Return (X, Y) of the center of cell containing provided text 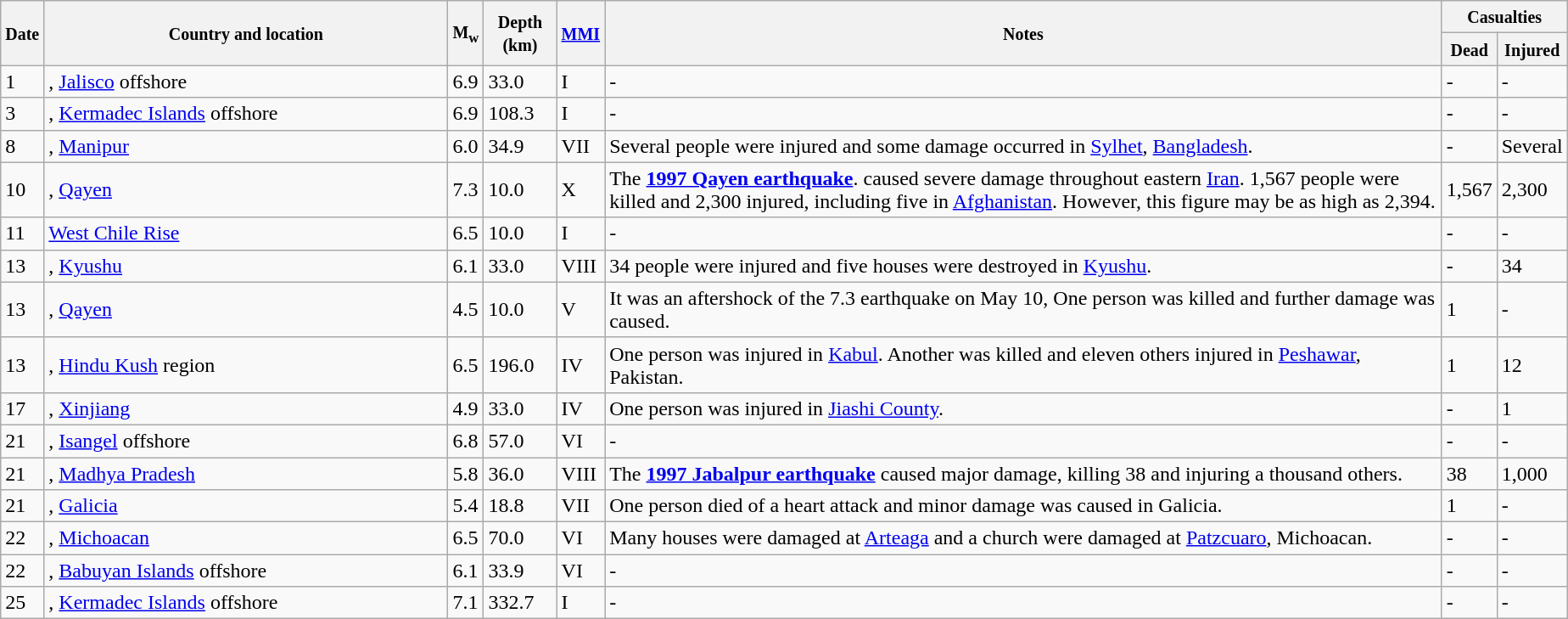
X (580, 190)
Dead (1470, 49)
34 people were injured and five houses were destroyed in Kyushu. (1023, 266)
Injured (1532, 49)
One person died of a heart attack and minor damage was caused in Galicia. (1023, 506)
5.8 (466, 473)
18.8 (520, 506)
34.9 (520, 146)
, Jalisco offshore (246, 82)
108.3 (520, 114)
, Manipur (246, 146)
332.7 (520, 603)
1,567 (1470, 190)
, Isangel offshore (246, 441)
36.0 (520, 473)
4.5 (466, 309)
One person was injured in Kabul. Another was killed and eleven others injured in Peshawar, Pakistan. (1023, 365)
196.0 (520, 365)
MMI (580, 33)
6.0 (466, 146)
17 (22, 408)
7.1 (466, 603)
V (580, 309)
The 1997 Jabalpur earthquake caused major damage, killing 38 and injuring a thousand others. (1023, 473)
33.9 (520, 571)
One person was injured in Jiashi County. (1023, 408)
12 (1532, 365)
5.4 (466, 506)
West Chile Rise (246, 234)
Casualties (1504, 17)
, Kyushu (246, 266)
Many houses were damaged at Arteaga and a church were damaged at Patzcuaro, Michoacan. (1023, 538)
57.0 (520, 441)
, Michoacan (246, 538)
Several people were injured and some damage occurred in Sylhet, Bangladesh. (1023, 146)
4.9 (466, 408)
It was an aftershock of the 7.3 earthquake on May 10, One person was killed and further damage was caused. (1023, 309)
Mw (466, 33)
10 (22, 190)
38 (1470, 473)
Depth (km) (520, 33)
, Madhya Pradesh (246, 473)
6.8 (466, 441)
, Galicia (246, 506)
Several (1532, 146)
, Xinjiang (246, 408)
70.0 (520, 538)
3 (22, 114)
Notes (1023, 33)
8 (22, 146)
, Hindu Kush region (246, 365)
1,000 (1532, 473)
7.3 (466, 190)
11 (22, 234)
, Babuyan Islands offshore (246, 571)
Date (22, 33)
2,300 (1532, 190)
34 (1532, 266)
Country and location (246, 33)
25 (22, 603)
